Pinpoint the cell where the given text exists, returning its (x, y) midpoint coordinate. 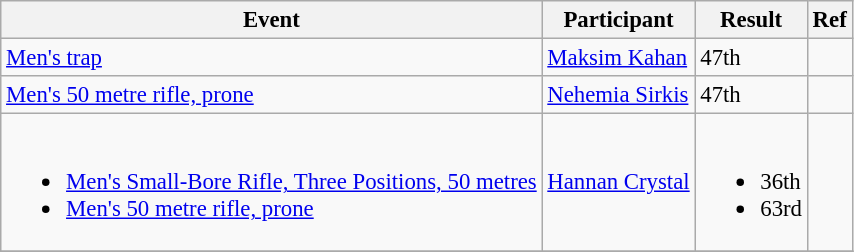
Result (751, 20)
Men's trap (272, 58)
Ref (830, 20)
Maksim Kahan (618, 58)
Men's 50 metre rifle, prone (272, 95)
Event (272, 20)
Hannan Crystal (618, 182)
Nehemia Sirkis (618, 95)
Men's Small-Bore Rifle, Three Positions, 50 metresMen's 50 metre rifle, prone (272, 182)
Participant (618, 20)
36th63rd (751, 182)
